Pinpoint the cell where the given text exists, returning its (X, Y) midpoint coordinate. 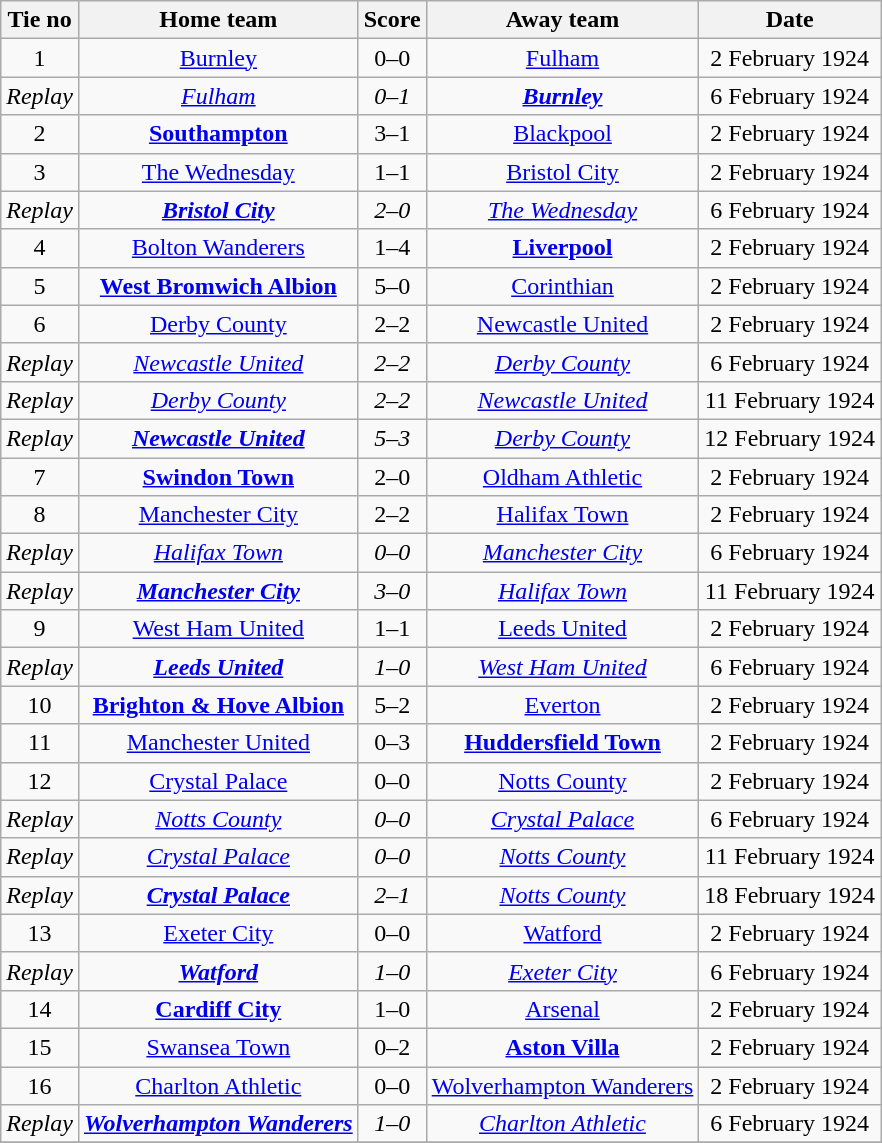
7 (40, 477)
0–3 (392, 743)
Corinthian (562, 286)
West Bromwich Albion (218, 286)
18 February 1924 (790, 895)
12 (40, 781)
Southampton (218, 134)
Manchester United (218, 743)
15 (40, 1047)
Huddersfield Town (562, 743)
10 (40, 705)
Liverpool (562, 248)
6 (40, 324)
Score (392, 20)
2–1 (392, 895)
Oldham Athletic (562, 477)
Aston Villa (562, 1047)
2 (40, 134)
Brighton & Hove Albion (218, 705)
Date (790, 20)
Blackpool (562, 134)
Swansea Town (218, 1047)
8 (40, 515)
Arsenal (562, 1009)
Everton (562, 705)
12 February 1924 (790, 438)
5–2 (392, 705)
13 (40, 933)
9 (40, 629)
Cardiff City (218, 1009)
5–0 (392, 286)
16 (40, 1085)
Swindon Town (218, 477)
Home team (218, 20)
1–4 (392, 248)
5–3 (392, 438)
Tie no (40, 20)
11 (40, 743)
3 (40, 172)
3–1 (392, 134)
3–0 (392, 591)
Away team (562, 20)
0–2 (392, 1047)
5 (40, 286)
0–1 (392, 96)
4 (40, 248)
1 (40, 58)
Bolton Wanderers (218, 248)
14 (40, 1009)
